Return the (x, y) coordinate for the center point of the cell that contains the specified text.  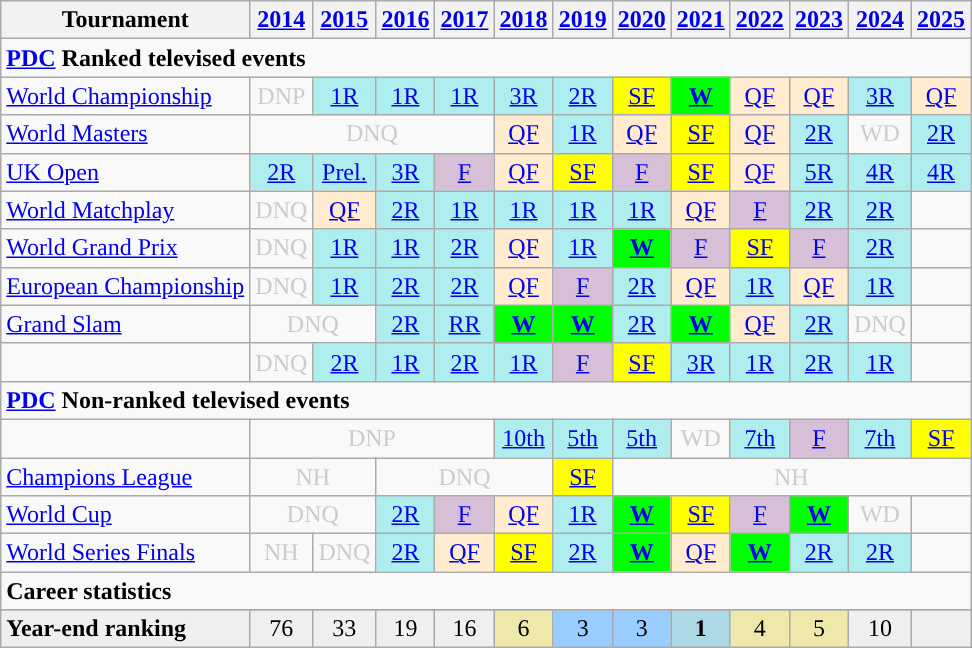
World Matchplay (126, 210)
PDC Non-ranked televised events (486, 400)
World Grand Prix (126, 248)
European Championship (126, 286)
4 (760, 629)
Year-end ranking (126, 629)
2014 (282, 20)
1 (700, 629)
5 (818, 629)
2018 (524, 20)
2016 (406, 20)
76 (282, 629)
Grand Slam (126, 324)
2017 (464, 20)
RR (464, 324)
PDC Ranked televised events (486, 58)
10th (524, 438)
16 (464, 629)
World Masters (126, 134)
2024 (880, 20)
Tournament (126, 20)
2023 (818, 20)
2015 (344, 20)
5R (818, 172)
10 (880, 629)
33 (344, 629)
World Championship (126, 96)
UK Open (126, 172)
19 (406, 629)
Career statistics (486, 591)
2021 (700, 20)
2022 (760, 20)
Champions League (126, 477)
6 (524, 629)
2025 (940, 20)
2019 (582, 20)
2020 (642, 20)
World Series Finals (126, 553)
Prel. (344, 172)
World Cup (126, 515)
